Output the (x, y) coordinate of the center of the cell containing the given text.  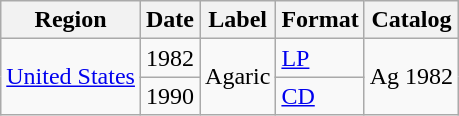
1990 (170, 96)
Label (238, 20)
LP (320, 58)
Region (71, 20)
CD (320, 96)
Date (170, 20)
1982 (170, 58)
Agaric (238, 77)
Ag 1982 (411, 77)
United States (71, 77)
Format (320, 20)
Catalog (411, 20)
